Identify which cell holds the provided text, then report its (x, y) central coordinate. 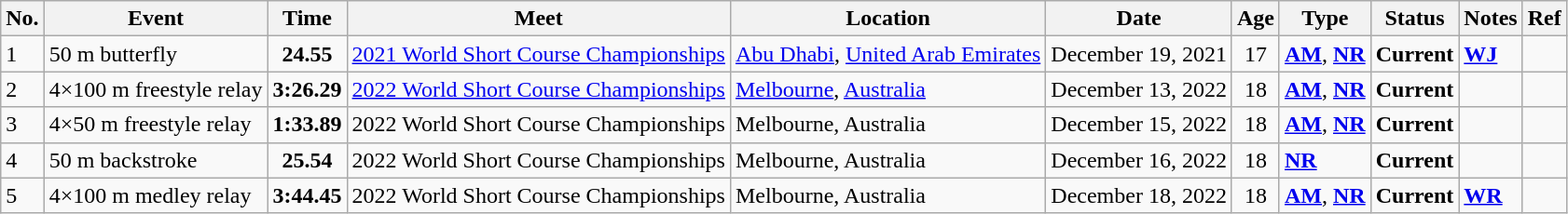
17 (1255, 54)
Ref (1544, 19)
25.54 (308, 160)
2 (22, 89)
Notes (1491, 19)
50 m backstroke (156, 160)
Status (1415, 19)
December 18, 2022 (1139, 195)
NR (1325, 160)
Age (1255, 19)
December 19, 2021 (1139, 54)
Event (156, 19)
Abu Dhabi, United Arab Emirates (887, 54)
December 15, 2022 (1139, 125)
December 13, 2022 (1139, 89)
3 (22, 125)
Date (1139, 19)
50 m butterfly (156, 54)
24.55 (308, 54)
December 16, 2022 (1139, 160)
1:33.89 (308, 125)
WJ (1491, 54)
5 (22, 195)
Meet (539, 19)
4×50 m freestyle relay (156, 125)
4 (22, 160)
2021 World Short Course Championships (539, 54)
4×100 m freestyle relay (156, 89)
WR (1491, 195)
3:26.29 (308, 89)
1 (22, 54)
Time (308, 19)
4×100 m medley relay (156, 195)
Location (887, 19)
3:44.45 (308, 195)
Type (1325, 19)
No. (22, 19)
